Identify which cell holds the provided text, then report its [X, Y] central coordinate. 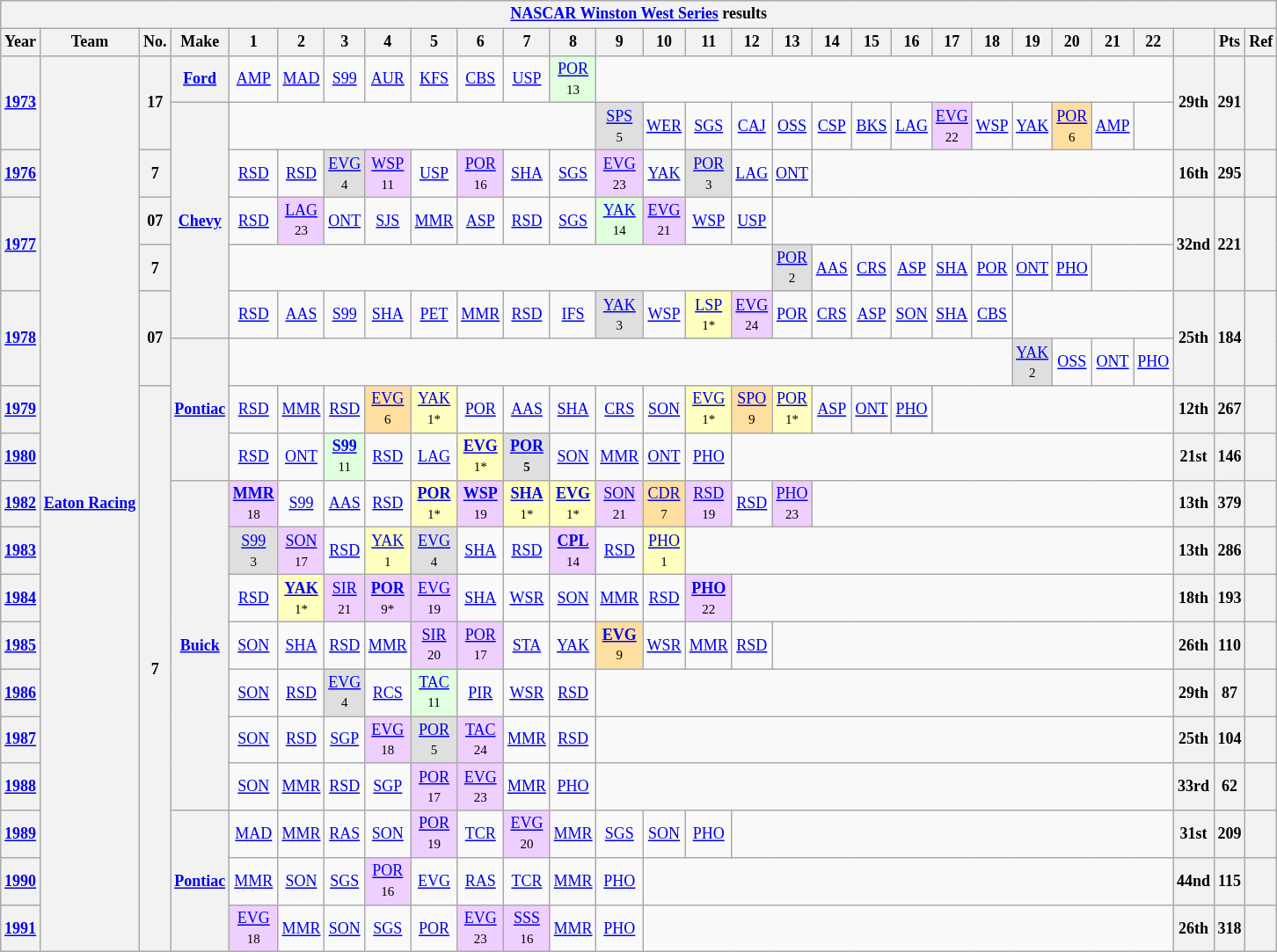
22 [1154, 42]
EVG20 [528, 834]
LSP1* [709, 315]
RSD19 [709, 504]
1983 [21, 551]
CSP [832, 127]
PET [434, 315]
IFS [573, 315]
9 [619, 42]
EVG24 [752, 315]
Team [90, 42]
3 [345, 42]
POR13 [573, 79]
EVG19 [434, 598]
YAK3 [619, 315]
2 [301, 42]
POR2 [792, 268]
POR3 [709, 173]
31st [1194, 834]
KFS [434, 79]
BKS [872, 127]
146 [1230, 456]
1980 [21, 456]
18th [1194, 598]
1985 [21, 645]
44nd [1194, 882]
110 [1230, 645]
8 [573, 42]
Buick [201, 645]
1986 [21, 693]
S993 [253, 551]
AUR [389, 79]
WSP11 [389, 173]
1991 [21, 928]
10 [665, 42]
No. [155, 42]
19 [1033, 42]
SHA1* [528, 504]
YAK2 [1033, 362]
318 [1230, 928]
16th [1194, 173]
S9911 [345, 456]
115 [1230, 882]
1989 [21, 834]
5 [434, 42]
1976 [21, 173]
221 [1230, 244]
12 [752, 42]
EVG9 [619, 645]
104 [1230, 739]
16 [912, 42]
PHO1 [665, 551]
1973 [21, 102]
EVG [434, 882]
EVG21 [665, 221]
NASCAR Winston West Series results [638, 14]
Ford [201, 79]
87 [1230, 693]
SJS [389, 221]
PIR [480, 693]
21st [1194, 456]
Chevy [201, 221]
21 [1113, 42]
1984 [21, 598]
18 [992, 42]
SIR21 [345, 598]
EVG6 [389, 410]
SON17 [301, 551]
1990 [21, 882]
WSP19 [480, 504]
SIR20 [434, 645]
SPS5 [619, 127]
YAK14 [619, 221]
12th [1194, 410]
TAC11 [434, 693]
SSS16 [528, 928]
6 [480, 42]
WER [665, 127]
CDR7 [665, 504]
20 [1071, 42]
1978 [21, 338]
1 [253, 42]
POR19 [434, 834]
291 [1230, 102]
STA [528, 645]
32nd [1194, 244]
TAC24 [480, 739]
11 [709, 42]
LAG23 [301, 221]
SON21 [619, 504]
1987 [21, 739]
MMR18 [253, 504]
Ref [1261, 42]
184 [1230, 338]
Make [201, 42]
SPO9 [752, 410]
Year [21, 42]
CPL14 [573, 551]
13 [792, 42]
1979 [21, 410]
Eaton Racing [90, 504]
1988 [21, 787]
267 [1230, 410]
379 [1230, 504]
RCS [389, 693]
1977 [21, 244]
Pts [1230, 42]
PHO23 [792, 504]
4 [389, 42]
62 [1230, 787]
15 [872, 42]
CAJ [752, 127]
193 [1230, 598]
295 [1230, 173]
POR6 [1071, 127]
1982 [21, 504]
286 [1230, 551]
33rd [1194, 787]
YAK1 [389, 551]
PHO22 [709, 598]
14 [832, 42]
POR9* [389, 598]
EVG22 [952, 127]
209 [1230, 834]
